Extract the (X, Y) coordinate from the center of the cell holding the provided text.  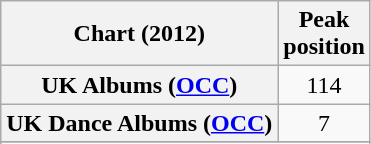
UK Dance Albums (OCC) (140, 123)
114 (324, 85)
Peakposition (324, 34)
7 (324, 123)
UK Albums (OCC) (140, 85)
Chart (2012) (140, 34)
